Identify which cell holds the provided text, then report its [x, y] central coordinate. 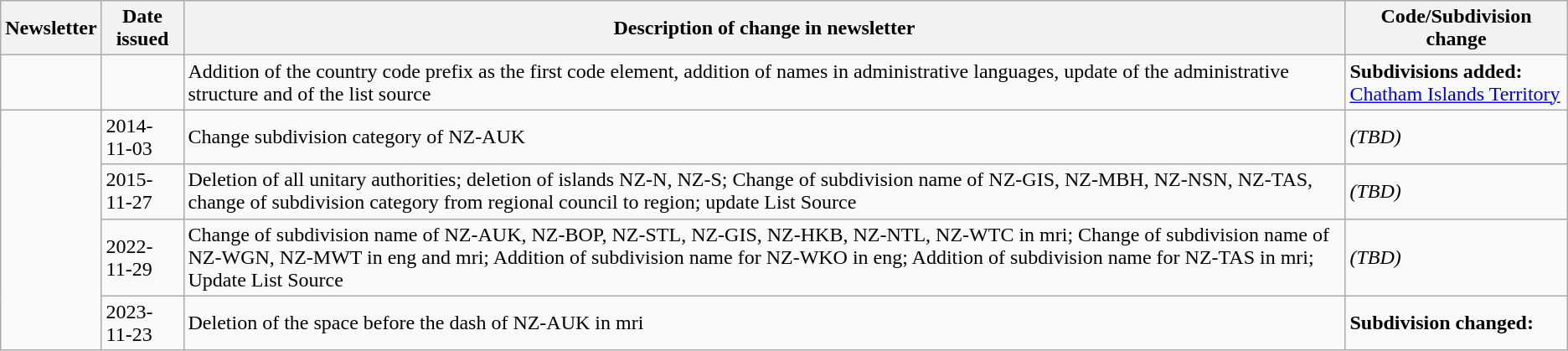
Subdivisions added: Chatham Islands Territory [1456, 82]
Change subdivision category of NZ-AUK [764, 137]
Newsletter [51, 28]
Description of change in newsletter [764, 28]
Date issued [142, 28]
2022-11-29 [142, 257]
Deletion of the space before the dash of NZ-AUK in mri [764, 323]
2015-11-27 [142, 191]
2023-11-23 [142, 323]
Subdivision changed: [1456, 323]
Code/Subdivision change [1456, 28]
2014-11-03 [142, 137]
